Determine the [x, y] coordinate at the center of the cell enclosing the given text.  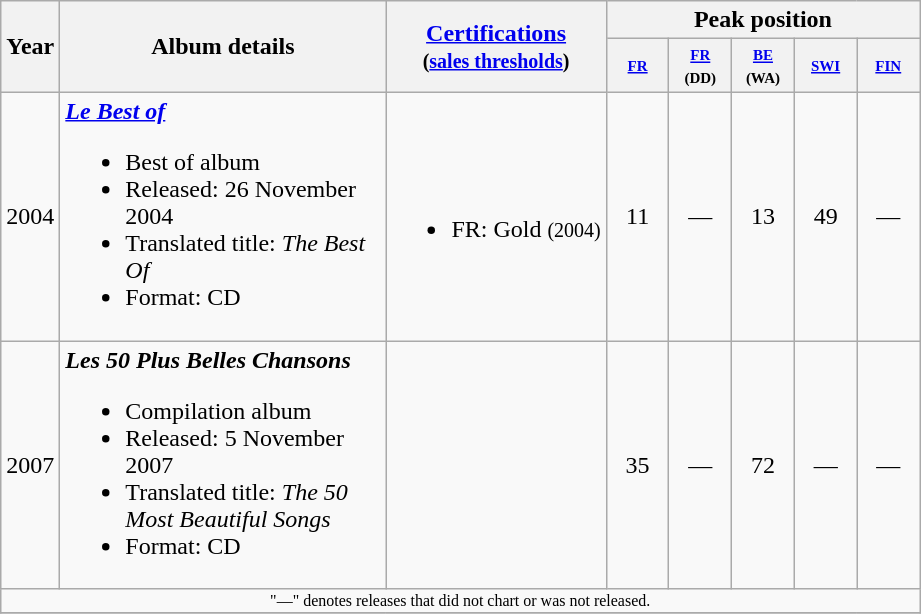
2007 [30, 465]
13 [764, 216]
FR: Gold (2004) [496, 216]
Certifications(sales thresholds) [496, 47]
"—" denotes releases that did not chart or was not released. [460, 601]
Album details [223, 47]
2004 [30, 216]
BE (WA) [764, 66]
Les 50 Plus Belles ChansonsCompilation albumReleased: 5 November 2007Translated title: The 50 Most Beautiful SongsFormat: CD [223, 465]
35 [638, 465]
72 [764, 465]
49 [826, 216]
11 [638, 216]
Year [30, 47]
FR (DD) [700, 66]
FIN [888, 66]
SWI [826, 66]
Peak position [762, 20]
Le Best ofBest of albumReleased: 26 November 2004Translated title: The Best OfFormat: CD [223, 216]
FR [638, 66]
